Output the [X, Y] coordinate of the center of the cell containing the given text.  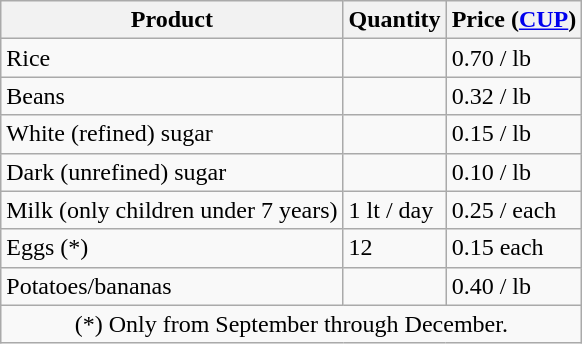
(*) Only from September through December. [292, 324]
Dark (unrefined) sugar [172, 172]
0.15 each [514, 248]
Quantity [394, 20]
Price (CUP) [514, 20]
Beans [172, 96]
Milk (only children under 7 years) [172, 210]
White (refined) sugar [172, 134]
12 [394, 248]
0.15 / lb [514, 134]
0.32 / lb [514, 96]
0.10 / lb [514, 172]
Product [172, 20]
0.25 / each [514, 210]
Rice [172, 58]
1 lt / day [394, 210]
Potatoes/bananas [172, 286]
0.40 / lb [514, 286]
0.70 / lb [514, 58]
Eggs (*) [172, 248]
